Determine the (x, y) coordinate at the center of the cell enclosing the given text.  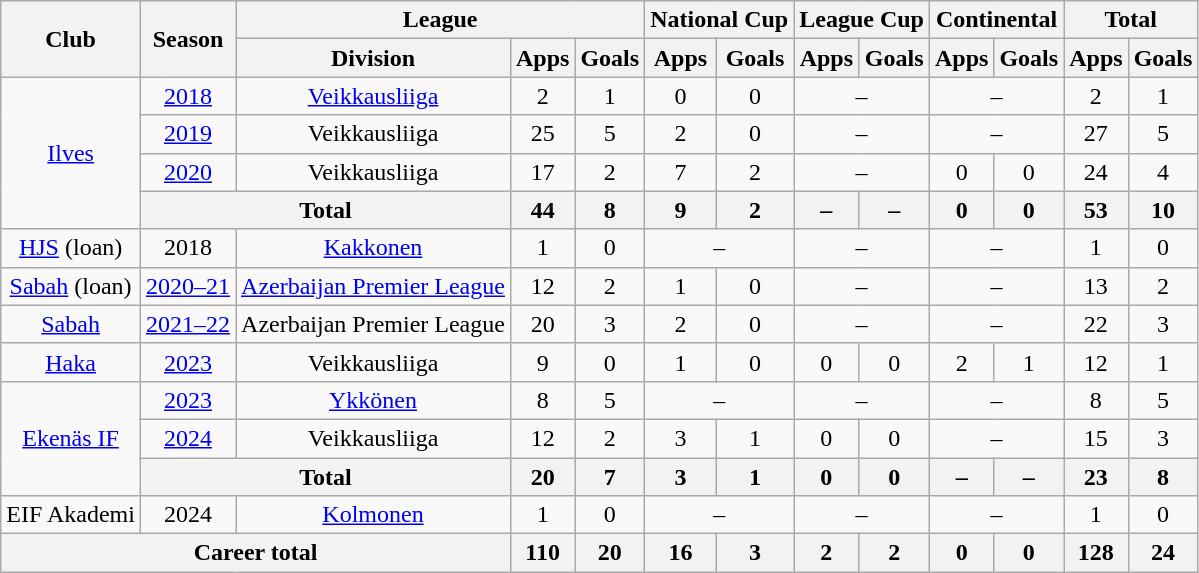
Kolmonen (374, 515)
HJS (loan) (71, 248)
Sabah (71, 324)
23 (1096, 477)
2021–22 (188, 324)
10 (1163, 210)
44 (542, 210)
EIF Akademi (71, 515)
2019 (188, 134)
15 (1096, 438)
110 (542, 553)
Kakkonen (374, 248)
National Cup (720, 20)
Season (188, 39)
League Cup (862, 20)
17 (542, 172)
Haka (71, 362)
27 (1096, 134)
Sabah (loan) (71, 286)
Continental (996, 20)
22 (1096, 324)
2020 (188, 172)
25 (542, 134)
Ilves (71, 153)
Ekenäs IF (71, 438)
Career total (256, 553)
2020–21 (188, 286)
128 (1096, 553)
13 (1096, 286)
53 (1096, 210)
Club (71, 39)
Ykkönen (374, 400)
4 (1163, 172)
Division (374, 58)
16 (681, 553)
League (440, 20)
